Provide the (X, Y) coordinate of the cell's center where the given text is located.  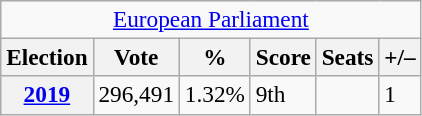
Score (283, 57)
1.32% (214, 95)
Seats (348, 57)
European Parliament (211, 19)
2019 (47, 95)
1 (400, 95)
% (214, 57)
296,491 (136, 95)
Vote (136, 57)
Election (47, 57)
9th (283, 95)
+/– (400, 57)
